Return the [x, y] coordinate for the center point of the cell that contains the specified text.  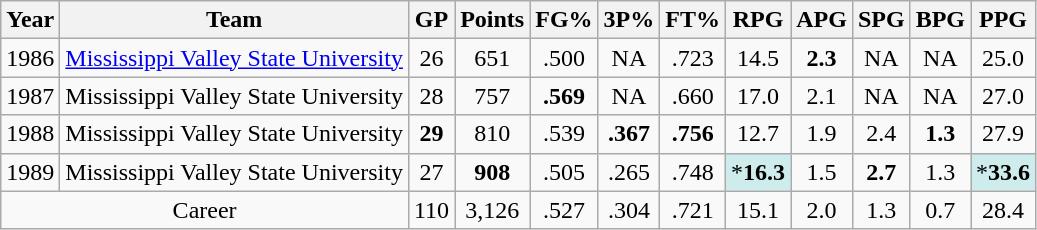
Team [234, 20]
1.5 [822, 172]
0.7 [940, 210]
.505 [564, 172]
26 [431, 58]
Career [205, 210]
PPG [1002, 20]
1987 [30, 96]
27 [431, 172]
2.3 [822, 58]
27.9 [1002, 134]
757 [492, 96]
.539 [564, 134]
908 [492, 172]
GP [431, 20]
.500 [564, 58]
.723 [693, 58]
*16.3 [758, 172]
14.5 [758, 58]
3P% [629, 20]
29 [431, 134]
651 [492, 58]
.265 [629, 172]
FG% [564, 20]
BPG [940, 20]
.748 [693, 172]
15.1 [758, 210]
.660 [693, 96]
*33.6 [1002, 172]
FT% [693, 20]
Points [492, 20]
SPG [881, 20]
1989 [30, 172]
.304 [629, 210]
1988 [30, 134]
25.0 [1002, 58]
12.7 [758, 134]
2.0 [822, 210]
27.0 [1002, 96]
110 [431, 210]
.527 [564, 210]
2.1 [822, 96]
.569 [564, 96]
RPG [758, 20]
1.9 [822, 134]
2.4 [881, 134]
17.0 [758, 96]
1986 [30, 58]
.367 [629, 134]
Year [30, 20]
APG [822, 20]
.756 [693, 134]
.721 [693, 210]
28 [431, 96]
3,126 [492, 210]
28.4 [1002, 210]
810 [492, 134]
2.7 [881, 172]
